Detect which cell encompasses the target text, then output its (X, Y) center coordinate. 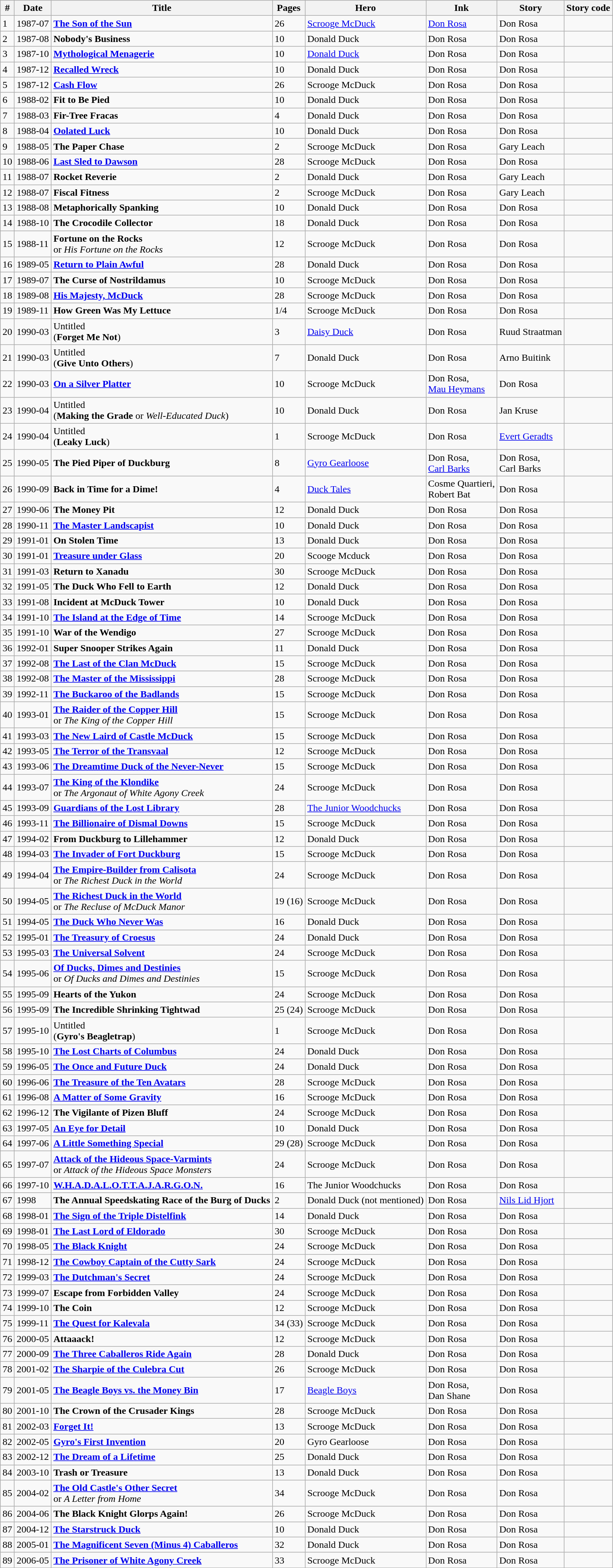
55 (7, 994)
75 (7, 1323)
2002-05 (33, 1442)
Untitled(Give Unto Others) (162, 358)
54 (7, 973)
49 (7, 875)
62 (7, 1113)
Duck Tales (365, 489)
His Majesty, McDuck (162, 295)
1993-07 (33, 787)
1993-05 (33, 751)
1995-03 (33, 953)
1988-11 (33, 244)
9 (7, 146)
1997-07 (33, 1165)
80 (7, 1411)
Guardians of the Lost Library (162, 808)
The Duck Who Never Was (162, 922)
1993-09 (33, 808)
Fiscal Fitness (162, 192)
Untitled(Gyro's Beagletrap) (162, 1031)
29 (7, 541)
1987-10 (33, 54)
The Island at the Edge of Time (162, 617)
Nils Lid Hjort (530, 1200)
89 (7, 1560)
68 (7, 1216)
The New Laird of Castle McDuck (162, 736)
Story code (588, 8)
2006-05 (33, 1560)
72 (7, 1277)
1994-02 (33, 839)
W.H.A.D.A.L.O.T.T.A.J.A.R.G.O.N. (162, 1185)
The Lost Charts of Columbus (162, 1051)
1996-08 (33, 1098)
The Buckaroo of the Badlands (162, 694)
5 (7, 85)
61 (7, 1098)
48 (7, 854)
34 (33) (289, 1323)
67 (7, 1200)
58 (7, 1051)
1987-08 (33, 39)
1991-03 (33, 571)
79 (7, 1390)
Cosme Quartieri,Robert Bat (461, 489)
2001-02 (33, 1369)
51 (7, 922)
2001-05 (33, 1390)
1997-05 (33, 1128)
1990-11 (33, 525)
1997-10 (33, 1185)
1996-12 (33, 1113)
76 (7, 1338)
Jan Kruse (530, 410)
Untitled(Leaky Luck) (162, 437)
21 (7, 358)
Nobody's Business (162, 39)
On a Silver Platter (162, 384)
1999-07 (33, 1292)
41 (7, 736)
Last Sled to Dawson (162, 161)
1988-10 (33, 223)
The Three Caballeros Ride Again (162, 1354)
2000-05 (33, 1338)
The Crown of the Crusader Kings (162, 1411)
1988-03 (33, 115)
From Duckburg to Lillehammer (162, 839)
The Empire-Builder from Calisotaor The Richest Duck in the World (162, 875)
The Pied Piper of Duckburg (162, 462)
25 (24) (289, 1010)
The Old Castle's Other Secretor A Letter from Home (162, 1493)
1998-12 (33, 1262)
1992-11 (33, 694)
The King of the Klondikeor The Argonaut of White Agony Creek (162, 787)
1988-05 (33, 146)
Forget It! (162, 1426)
1992-01 (33, 648)
1990-05 (33, 462)
The Black Knight (162, 1246)
77 (7, 1354)
87 (7, 1529)
The Quest for Kalevala (162, 1323)
Mythological Menagerie (162, 54)
The Cowboy Captain of the Cutty Sark (162, 1262)
Story (530, 8)
# (7, 8)
1996-05 (33, 1066)
47 (7, 839)
The Coin (162, 1308)
6 (7, 100)
2004-06 (33, 1514)
2002-03 (33, 1426)
53 (7, 953)
71 (7, 1262)
45 (7, 808)
42 (7, 751)
Donald Duck (not mentioned) (365, 1200)
Incident at McDuck Tower (162, 602)
1988-02 (33, 100)
The Dutchman's Secret (162, 1277)
86 (7, 1514)
Ink (461, 8)
How Green Was My Lettuce (162, 311)
1989-11 (33, 311)
Recalled Wreck (162, 69)
19 (16) (289, 901)
The Duck Who Fell to Earth (162, 587)
73 (7, 1292)
The Invader of Fort Duckburg (162, 854)
56 (7, 1010)
1993-03 (33, 736)
63 (7, 1128)
The Son of the Sun (162, 23)
The Beagle Boys vs. the Money Bin (162, 1390)
Metaphorically Spanking (162, 208)
1999-10 (33, 1308)
85 (7, 1493)
The Starstruck Duck (162, 1529)
64 (7, 1144)
Fit to Be Pied (162, 100)
The Last of the Clan McDuck (162, 663)
84 (7, 1472)
2002-12 (33, 1457)
1995-06 (33, 973)
43 (7, 766)
The Billionaire of Dismal Downs (162, 824)
The Dream of a Lifetime (162, 1457)
1989-07 (33, 280)
The Prisoner of White Agony Creek (162, 1560)
The Money Pit (162, 510)
36 (7, 648)
The Master Landscapist (162, 525)
1999-11 (33, 1323)
Attack of the Hideous Space-Varmintsor Attack of the Hideous Space Monsters (162, 1165)
50 (7, 901)
1997-06 (33, 1144)
Daisy Duck (365, 332)
The Richest Duck in the Worldor The Recluse of McDuck Manor (162, 901)
The Master of the Mississippi (162, 679)
2004-12 (33, 1529)
The Black Knight Glorps Again! (162, 1514)
Gyro's First Invention (162, 1442)
Back in Time for a Dime! (162, 489)
1996-06 (33, 1082)
Hearts of the Yukon (162, 994)
23 (7, 410)
59 (7, 1066)
War of the Wendigo (162, 633)
Untitled(Making the Grade or Well-Educated Duck) (162, 410)
52 (7, 937)
Return to Xanadu (162, 571)
1990-06 (33, 510)
1/4 (289, 311)
The Last Lord of Eldorado (162, 1231)
The Vigilante of Pizen Bluff (162, 1113)
Treasure under Glass (162, 556)
1991-05 (33, 587)
1994-03 (33, 854)
Super Snooper Strikes Again (162, 648)
1988-08 (33, 208)
The Terror of the Transvaal (162, 751)
Don Rosa,Mau Heymans (461, 384)
2000-09 (33, 1354)
1987-07 (33, 23)
78 (7, 1369)
The Once and Future Duck (162, 1066)
31 (7, 571)
Untitled(Forget Me Not) (162, 332)
82 (7, 1442)
Don Rosa,Dan Shane (461, 1390)
The Sign of the Triple Distelfink (162, 1216)
The Raider of the Copper Hillor The King of the Copper Hill (162, 715)
1990-09 (33, 489)
Trash or Treasure (162, 1472)
2001-10 (33, 1411)
44 (7, 787)
Oolated Luck (162, 131)
Return to Plain Awful (162, 265)
A Little Something Special (162, 1144)
Of Ducks, Dimes and Destiniesor Of Ducks and Dimes and Destinies (162, 973)
Evert Geradts (530, 437)
22 (7, 384)
The Universal Solvent (162, 953)
1989-05 (33, 265)
Rocket Reverie (162, 177)
1993-06 (33, 766)
2005-01 (33, 1545)
The Paper Chase (162, 146)
Fir-Tree Fracas (162, 115)
The Sharpie of the Culebra Cut (162, 1369)
Pages (289, 8)
1998 (33, 1200)
60 (7, 1082)
35 (7, 633)
Hero (365, 8)
70 (7, 1246)
1998-05 (33, 1246)
1993-11 (33, 824)
81 (7, 1426)
Scooge Mcduck (365, 556)
1995-01 (33, 937)
38 (7, 679)
65 (7, 1165)
Beagle Boys (365, 1390)
2003-10 (33, 1472)
The Curse of Nostrildamus (162, 280)
1999-03 (33, 1277)
1991-08 (33, 602)
1994-04 (33, 875)
The Annual Speedskating Race of the Burg of Ducks (162, 1200)
Date (33, 8)
The Crocodile Collector (162, 223)
1993-01 (33, 715)
Cash Flow (162, 85)
An Eye for Detail (162, 1128)
Ruud Straatman (530, 332)
88 (7, 1545)
A Matter of Some Gravity (162, 1098)
19 (7, 311)
57 (7, 1031)
40 (7, 715)
66 (7, 1185)
Attaaack! (162, 1338)
The Incredible Shrinking Tightwad (162, 1010)
On Stolen Time (162, 541)
39 (7, 694)
The Treasury of Croesus (162, 937)
1988-04 (33, 131)
74 (7, 1308)
69 (7, 1231)
37 (7, 663)
2004-02 (33, 1493)
Title (162, 8)
1989-08 (33, 295)
Fortune on the Rocksor His Fortune on the Rocks (162, 244)
1988-06 (33, 161)
The Dreamtime Duck of the Never-Never (162, 766)
The Magnificent Seven (Minus 4) Caballeros (162, 1545)
The Treasure of the Ten Avatars (162, 1082)
83 (7, 1457)
Arno Buitink (530, 358)
46 (7, 824)
Escape from Forbidden Valley (162, 1292)
29 (28) (289, 1144)
